Locate the cell with the specified text and output its (X, Y) center coordinate. 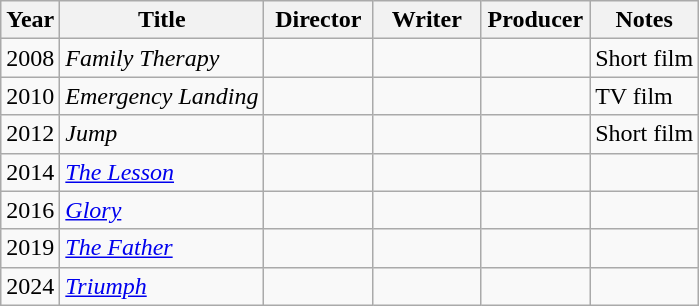
Writer (428, 20)
Year (30, 20)
The Father (162, 248)
Family Therapy (162, 58)
2019 (30, 248)
Producer (536, 20)
Title (162, 20)
TV film (644, 96)
Notes (644, 20)
The Lesson (162, 172)
Director (318, 20)
2024 (30, 286)
2014 (30, 172)
Emergency Landing (162, 96)
Jump (162, 134)
Triumph (162, 286)
2012 (30, 134)
2016 (30, 210)
Glory (162, 210)
2010 (30, 96)
2008 (30, 58)
